Locate the cell with the specified text and output its [x, y] center coordinate. 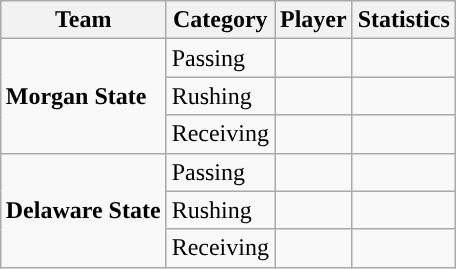
Morgan State [83, 96]
Player [313, 20]
Statistics [404, 20]
Delaware State [83, 210]
Category [220, 20]
Team [83, 20]
